Scan for the cell matching the given text and deliver its [x, y] coordinate at center. 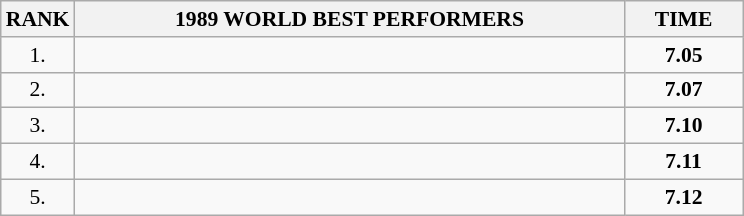
2. [38, 90]
1989 WORLD BEST PERFORMERS [349, 19]
3. [38, 126]
7.07 [684, 90]
5. [38, 197]
7.11 [684, 162]
4. [38, 162]
7.05 [684, 55]
1. [38, 55]
RANK [38, 19]
7.12 [684, 197]
7.10 [684, 126]
TIME [684, 19]
